Find where the given text appears and provide that cell's center as (X, Y) coordinate. 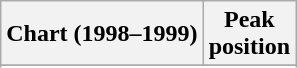
Peakposition (249, 34)
Chart (1998–1999) (102, 34)
